Determine the (X, Y) coordinate at the center of the cell enclosing the given text.  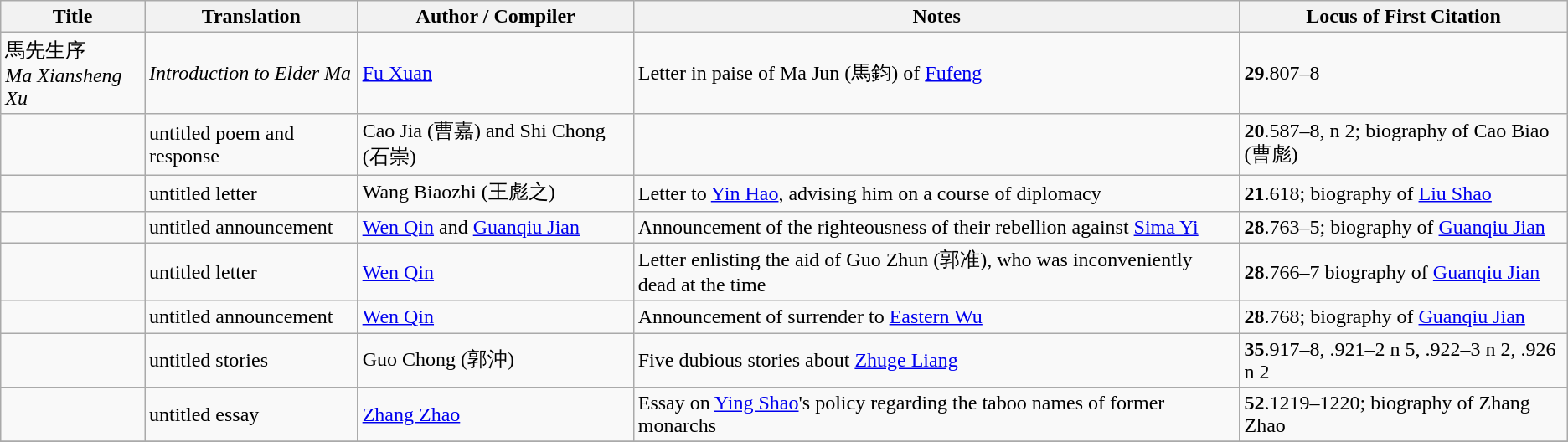
untitled poem and response (251, 144)
Cao Jia (曹嘉) and Shi Chong (石崇) (496, 144)
21.618; biography of Liu Shao (1404, 193)
Announcement of the righteousness of their rebellion against Sima Yi (936, 227)
Title (73, 17)
Author / Compiler (496, 17)
28.766–7 biography of Guanqiu Jian (1404, 272)
Letter to Yin Hao, advising him on a course of diplomacy (936, 193)
28.763–5; biography of Guanqiu Jian (1404, 227)
Introduction to Elder Ma (251, 74)
Translation (251, 17)
untitled stories (251, 360)
Guo Chong (郭沖) (496, 360)
Essay on Ying Shao's policy regarding the taboo names of former monarchs (936, 415)
untitled essay (251, 415)
35.917–8, .921–2 n 5, .922–3 n 2, .926 n 2 (1404, 360)
29.807–8 (1404, 74)
Fu Xuan (496, 74)
Letter in paise of Ma Jun (馬鈞) of Fufeng (936, 74)
Zhang Zhao (496, 415)
52.1219–1220; biography of Zhang Zhao (1404, 415)
20.587–8, n 2; biography of Cao Biao (曹彪) (1404, 144)
馬先生序 Ma Xiansheng Xu (73, 74)
Wen Qin and Guanqiu Jian (496, 227)
Locus of First Citation (1404, 17)
28.768; biography of Guanqiu Jian (1404, 317)
Wang Biaozhi (王彪之) (496, 193)
Five dubious stories about Zhuge Liang (936, 360)
Letter enlisting the aid of Guo Zhun (郭准), who was inconveniently dead at the time (936, 272)
Announcement of surrender to Eastern Wu (936, 317)
Notes (936, 17)
